Search for the cell housing the specified text and yield its (x, y) center coordinate. 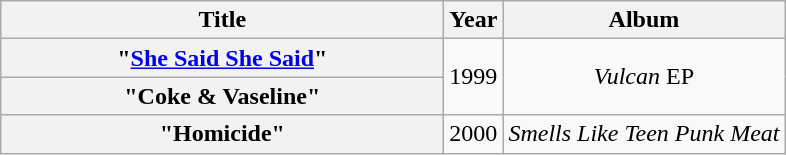
1999 (474, 77)
Vulcan EP (644, 77)
Album (644, 20)
2000 (474, 134)
Title (222, 20)
"Coke & Vaseline" (222, 96)
Year (474, 20)
"Homicide" (222, 134)
Smells Like Teen Punk Meat (644, 134)
"She Said She Said" (222, 58)
